Search for the cell housing the specified text and yield its (x, y) center coordinate. 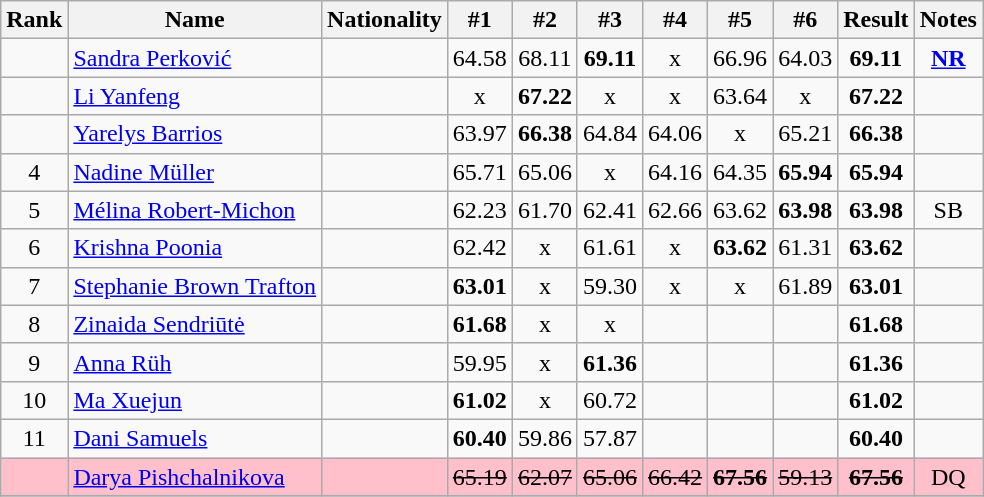
10 (34, 400)
Ma Xuejun (195, 400)
61.31 (806, 248)
64.03 (806, 58)
66.42 (676, 477)
NR (948, 58)
64.58 (480, 58)
Sandra Perković (195, 58)
Li Yanfeng (195, 96)
#4 (676, 20)
66.96 (740, 58)
11 (34, 438)
Krishna Poonia (195, 248)
9 (34, 362)
62.07 (544, 477)
62.66 (676, 210)
#3 (610, 20)
SB (948, 210)
57.87 (610, 438)
Rank (34, 20)
Nadine Müller (195, 172)
#5 (740, 20)
62.41 (610, 210)
Nationality (385, 20)
#2 (544, 20)
Darya Pishchalnikova (195, 477)
64.35 (740, 172)
60.72 (610, 400)
Name (195, 20)
59.95 (480, 362)
Mélina Robert-Michon (195, 210)
8 (34, 324)
59.13 (806, 477)
#6 (806, 20)
64.84 (610, 134)
Zinaida Sendriūtė (195, 324)
59.86 (544, 438)
Result (876, 20)
68.11 (544, 58)
63.97 (480, 134)
Anna Rüh (195, 362)
Dani Samuels (195, 438)
4 (34, 172)
7 (34, 286)
63.64 (740, 96)
Yarelys Barrios (195, 134)
59.30 (610, 286)
61.70 (544, 210)
62.23 (480, 210)
#1 (480, 20)
65.19 (480, 477)
5 (34, 210)
64.06 (676, 134)
DQ (948, 477)
64.16 (676, 172)
Notes (948, 20)
65.21 (806, 134)
Stephanie Brown Trafton (195, 286)
61.89 (806, 286)
62.42 (480, 248)
6 (34, 248)
61.61 (610, 248)
65.71 (480, 172)
